Output the [X, Y] coordinate of the center of the cell containing the given text.  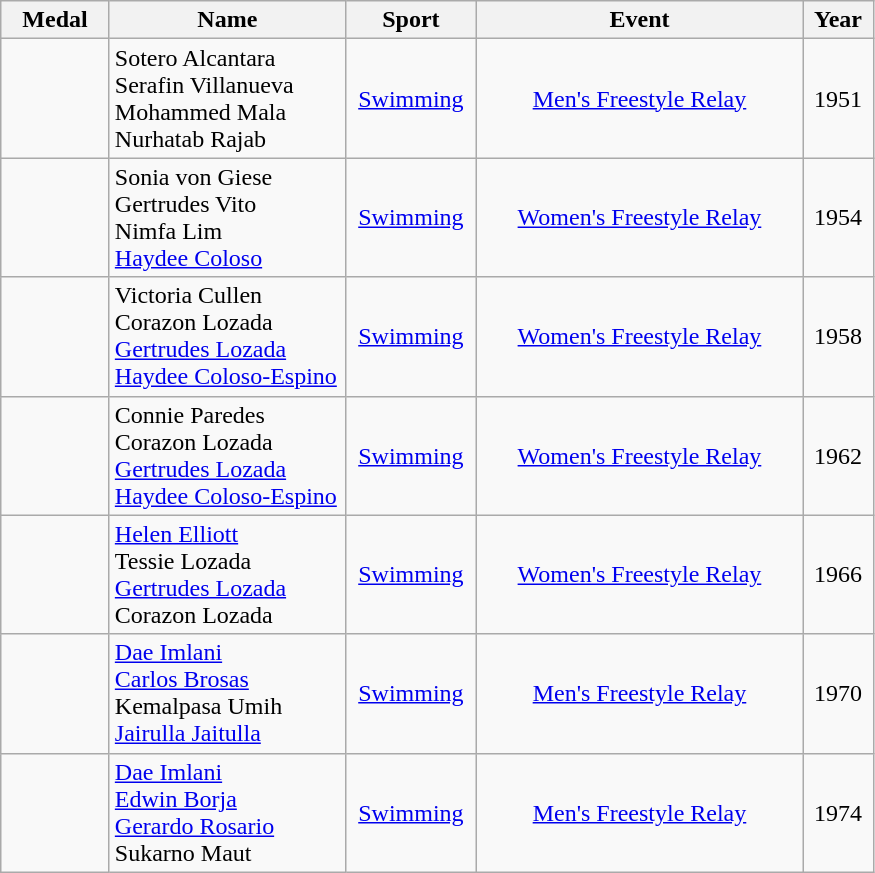
Dae ImlaniCarlos BrosasKemalpasa UmihJairulla Jaitulla [227, 694]
Name [227, 20]
Medal [56, 20]
Helen ElliottTessie LozadaGertrudes LozadaCorazon Lozada [227, 574]
Year [838, 20]
1958 [838, 336]
1966 [838, 574]
Victoria CullenCorazon LozadaGertrudes LozadaHaydee Coloso-Espino [227, 336]
1962 [838, 456]
1951 [838, 98]
Dae ImlaniEdwin BorjaGerardo RosarioSukarno Maut [227, 812]
Connie ParedesCorazon LozadaGertrudes LozadaHaydee Coloso-Espino [227, 456]
1954 [838, 218]
1970 [838, 694]
Sport [410, 20]
Sotero AlcantaraSerafin VillanuevaMohammed MalaNurhatab Rajab [227, 98]
Sonia von GieseGertrudes VitoNimfa LimHaydee Coloso [227, 218]
1974 [838, 812]
Event [639, 20]
